For the text-containing cell, return its midpoint in (X, Y) coordinate format. 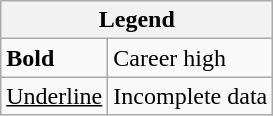
Incomplete data (190, 96)
Bold (54, 58)
Legend (137, 20)
Career high (190, 58)
Underline (54, 96)
